Search for the cell housing the specified text and yield its [X, Y] center coordinate. 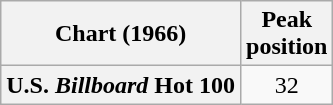
Chart (1966) [121, 34]
32 [287, 85]
Peakposition [287, 34]
U.S. Billboard Hot 100 [121, 85]
